Find where the given text appears and provide that cell's center as [X, Y] coordinate. 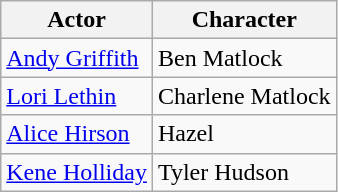
Actor [77, 20]
Andy Griffith [77, 58]
Charlene Matlock [244, 96]
Lori Lethin [77, 96]
Kene Holliday [77, 172]
Hazel [244, 134]
Alice Hirson [77, 134]
Ben Matlock [244, 58]
Tyler Hudson [244, 172]
Character [244, 20]
